Capture the cell that displays the provided text and extract its (X, Y) central coordinate. 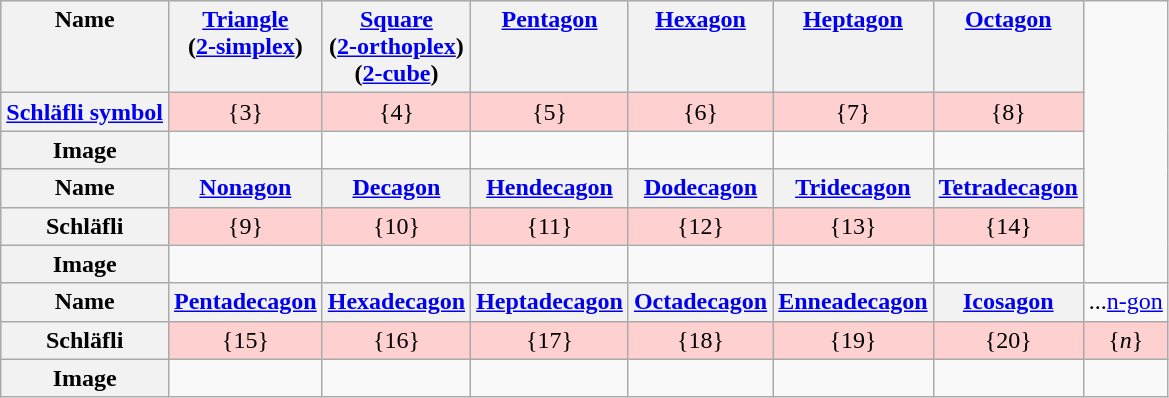
{10} (396, 226)
Heptadecagon (550, 302)
Schläfli symbol (85, 112)
{19} (853, 340)
{4} (396, 112)
Square(2-orthoplex)(2-cube) (396, 47)
{17} (550, 340)
Pentagon (550, 47)
{20} (1008, 340)
{3} (246, 112)
Enneadecagon (853, 302)
Heptagon (853, 47)
Tetradecagon (1008, 188)
{n} (1126, 340)
{11} (550, 226)
Hexadecagon (396, 302)
{16} (396, 340)
{18} (700, 340)
Octadecagon (700, 302)
{8} (1008, 112)
Pentadecagon (246, 302)
{15} (246, 340)
Hendecagon (550, 188)
Tridecagon (853, 188)
{14} (1008, 226)
{5} (550, 112)
Triangle(2-simplex) (246, 47)
Decagon (396, 188)
{9} (246, 226)
{6} (700, 112)
Nonagon (246, 188)
{7} (853, 112)
Octagon (1008, 47)
Hexagon (700, 47)
{13} (853, 226)
...n-gon (1126, 302)
Icosagon (1008, 302)
Dodecagon (700, 188)
{12} (700, 226)
